Return (X, Y) of the center of cell containing provided text 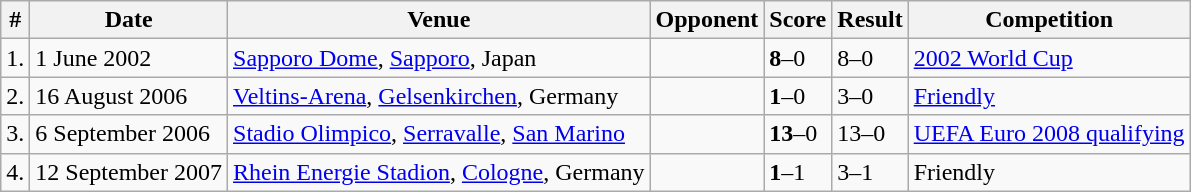
Sapporo Dome, Sapporo, Japan (440, 58)
3–0 (870, 96)
2. (16, 96)
16 August 2006 (129, 96)
Stadio Olimpico, Serravalle, San Marino (440, 134)
2002 World Cup (1049, 58)
Result (870, 20)
6 September 2006 (129, 134)
Rhein Energie Stadion, Cologne, Germany (440, 172)
1–1 (798, 172)
Date (129, 20)
Competition (1049, 20)
3. (16, 134)
1–0 (798, 96)
1 June 2002 (129, 58)
Venue (440, 20)
UEFA Euro 2008 qualifying (1049, 134)
4. (16, 172)
Opponent (707, 20)
Score (798, 20)
3–1 (870, 172)
1. (16, 58)
12 September 2007 (129, 172)
# (16, 20)
Veltins-Arena, Gelsenkirchen, Germany (440, 96)
